Find where the given text appears and provide that cell's center as (X, Y) coordinate. 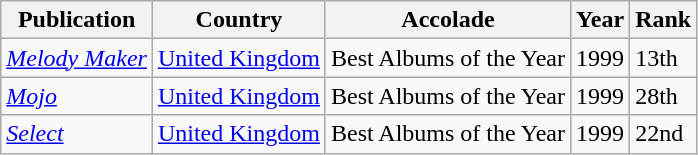
28th (664, 96)
13th (664, 58)
Mojo (77, 96)
Select (77, 134)
Year (600, 20)
Publication (77, 20)
Country (238, 20)
Accolade (448, 20)
Melody Maker (77, 58)
Rank (664, 20)
22nd (664, 134)
